Return the [X, Y] coordinate for the center point of the cell that contains the specified text.  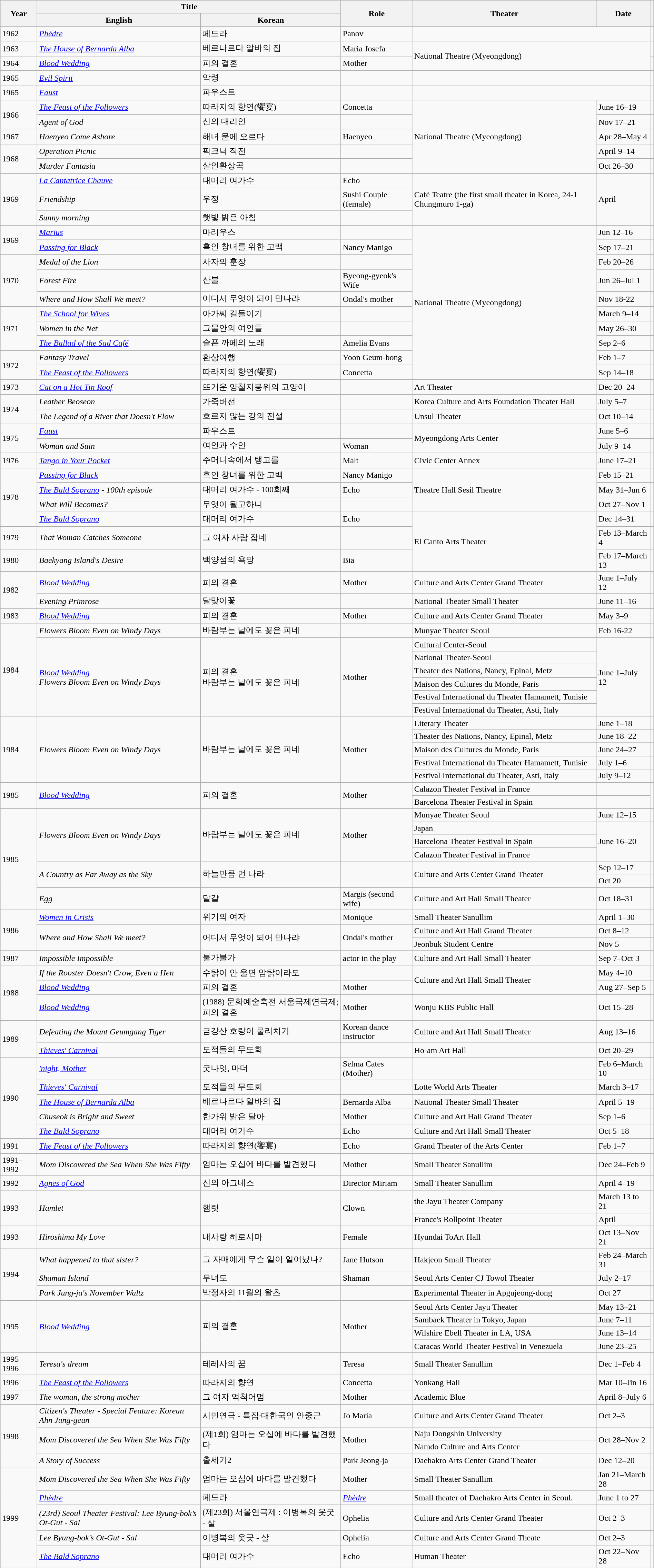
Seoul Arts Center CJ Towol Theater [504, 1278]
Bia [377, 560]
1963 [19, 48]
1987 [19, 958]
Monique [377, 917]
What Will Becomes? [119, 504]
Sep 12–17 [624, 867]
Myeongdong Arts Center [504, 438]
Teresa's dream [119, 1364]
Oct 28–Nov 2 [624, 1440]
Oct 26–30 [624, 166]
Feb 16-22 [624, 631]
'night, Mother [119, 1069]
Nov 5 [624, 944]
Evening Primrose [119, 602]
Haenyeo [377, 137]
Japan [504, 828]
Nov 18-22 [624, 299]
actor in the play [377, 958]
Aug 13–16 [624, 1031]
France's Rollpoint Theater [504, 1219]
June 5–6 [624, 431]
July 9–14 [624, 446]
Director Miriam [377, 1183]
Cultural Center-Seoul [504, 644]
June 16–19 [624, 108]
Korean dance instructor [377, 1031]
한가위 밝은 달아 [270, 1117]
흐르지 않는 강의 전설 [270, 417]
June 1–18 [624, 723]
Feb 6–March 10 [624, 1069]
수탉이 안 울면 암탉이라도 [270, 973]
Nov 17–21 [624, 122]
Hakjeon Small Theater [504, 1260]
Defeating the Mount Geumgang Tiger [119, 1031]
Ho-am Art Hall [504, 1050]
Tango in Your Pocket [119, 461]
신의 대리인 [270, 122]
April 5–19 [624, 1102]
내사랑 히로시마 [270, 1237]
Panov [377, 34]
1980 [19, 560]
Role [377, 13]
1991 [19, 1146]
April 4–19 [624, 1183]
Oct 13–Nov 21 [624, 1237]
Operation Picnic [119, 151]
Female [377, 1237]
1982 [19, 590]
Namdo Culture and Arts Center [504, 1447]
Feb 20–26 [624, 262]
June 1 to 27 [624, 1498]
Fantasy Travel [119, 358]
June 18–22 [624, 736]
1997 [19, 1397]
1995–1996 [19, 1364]
해녀 뭍에 오르다 [270, 137]
불가불가 [270, 958]
그물안의 여인들 [270, 328]
May 4–10 [624, 973]
Mar 10–Jin 16 [624, 1382]
Oct 20 [624, 881]
뜨거운 양철지붕위의 고양이 [270, 387]
Experimental Theater in Apgujeong-dong [504, 1293]
1971 [19, 328]
The Legend of a River that Doesn't Flow [119, 417]
1979 [19, 537]
Theater [504, 13]
Oct 22–Nov 28 [624, 1556]
Aug 27–Sep 5 [624, 987]
시민연극 - 특집·대한국인 안중근 [270, 1416]
The Bald Soprano - 100th episode [119, 490]
Woman [377, 446]
Date [624, 13]
Jane Hutson [377, 1260]
Yoon Geum-bong [377, 358]
Teresa [377, 1364]
햄릿 [270, 1208]
여인과 수인 [270, 446]
Sep 1–6 [624, 1117]
Blood WeddingFlowers Bloom Even on Windy Days [119, 677]
June 24–27 [624, 750]
Feb 24–March 31 [624, 1260]
Marius [119, 232]
우정 [270, 199]
1998 [19, 1436]
Friendship [119, 199]
무녀도 [270, 1278]
(1988) 문화예술축전 서울국제연극제; 피의 결혼 [270, 1008]
Caracas World Theater Festival in Venezuela [504, 1346]
Wonju KBS Public Hall [504, 1008]
Haenyeo Come Ashore [119, 137]
March 3–17 [624, 1087]
1999 [19, 1518]
Jun 12–16 [624, 232]
Cat on a Hot Tin Roof [119, 387]
1990 [19, 1098]
May 3–9 [624, 616]
Seoul Arts Center Jayu Theater [504, 1307]
July 2–17 [624, 1278]
Academic Blue [504, 1397]
Oct 10–14 [624, 417]
Maria Josefa [377, 48]
La Cantatrice Chauve [119, 181]
May 13–21 [624, 1307]
테레사의 꿈 [270, 1364]
Wilshire Ebell Theater in LA, USA [504, 1333]
June 17–21 [624, 461]
Sunny morning [119, 218]
Impossible Impossible [119, 958]
피의 결혼바람부는 날에도 꽃은 피네 [270, 677]
That Woman Catches Someone [119, 537]
1978 [19, 497]
April 1–30 [624, 917]
(제1회) 엄마는 오십에 바다를 발견했다 [270, 1440]
A Country as Far Away as the Sky [119, 874]
Forest Fire [119, 280]
Shaman [377, 1278]
픽크닉 작전 [270, 151]
May 31–Jun 6 [624, 490]
Citizen's Theater - Special Feature: Korean Ahn Jung-geun [119, 1416]
Oct 20–29 [624, 1050]
Feb 15–21 [624, 475]
Hyundai ToArt Hall [504, 1237]
Women in the Net [119, 328]
Murder Fantasia [119, 166]
June 13–14 [624, 1333]
1986 [19, 931]
Evil Spirit [119, 78]
Dec 14–31 [624, 519]
1972 [19, 365]
Dec 12–20 [624, 1460]
July 5–7 [624, 401]
산불 [270, 280]
April 9–14 [624, 151]
Oct 8–12 [624, 931]
Oct 27–Nov 1 [624, 504]
A Story of Success [119, 1460]
English [119, 20]
Feb 17–March 13 [624, 560]
박정자의 11월의 왈츠 [270, 1293]
April 8–July 6 [624, 1397]
Chuseok is Bright and Sweet [119, 1117]
1970 [19, 280]
June 11–16 [624, 602]
따라지의 향연 [270, 1382]
이병복의 옷굿 - 살 [270, 1538]
Hamlet [119, 1208]
Sep 17–21 [624, 247]
Jeonbuk Student Centre [504, 944]
Year [19, 13]
Dec 20–24 [624, 387]
1975 [19, 438]
Small theater of Daehakro Arts Center in Seoul. [504, 1498]
July 9–12 [624, 776]
주머니속에서 탱고를 [270, 461]
Lotte World Arts Theater [504, 1087]
1968 [19, 159]
Title [189, 7]
달걀 [270, 898]
Malt [377, 461]
그 여자 사람 잡네 [270, 537]
마리우스 [270, 232]
1967 [19, 137]
1973 [19, 387]
Oct 27 [624, 1293]
Jun 26–Jul 1 [624, 280]
Culture and Arts Center Grand Theate [504, 1538]
1988 [19, 993]
Sep 2–6 [624, 343]
June 12–15 [624, 815]
Agnes of God [119, 1183]
the Jayu Theater Company [504, 1202]
신의 아그네스 [270, 1183]
Hiroshima My Love [119, 1237]
Clown [377, 1208]
Baekyang Island's Desire [119, 560]
가죽버선 [270, 401]
1983 [19, 616]
굿나잇, 마더 [270, 1069]
Naju Dongshin University [504, 1433]
Sambaek Theater in Tokyo, Japan [504, 1320]
Byeong-gyeok's Wife [377, 280]
Korean [270, 20]
Yonkang Hall [504, 1382]
1994 [19, 1274]
Lee Byung-bok’s Ot-Gut - Sal [119, 1538]
대머리 여가수 - 100회째 [270, 490]
The Ballad of the Sad Café [119, 343]
Literary Theater [504, 723]
Café Teatre (the first small theater in Korea, 24-1 Chungmuro 1-ga) [504, 199]
Oct 15–28 [624, 1008]
June 23–25 [624, 1346]
달맞이꽃 [270, 602]
El Canto Arts Theater [504, 542]
July 1–6 [624, 763]
Daehakro Arts Center Grand Theater [504, 1460]
May 26–30 [624, 328]
살인환상곡 [270, 166]
Human Theater [504, 1556]
March 13 to 21 [624, 1202]
1976 [19, 461]
사자의 훈장 [270, 262]
June 7–11 [624, 1320]
무엇이 될고하니 [270, 504]
Dec 24–Feb 9 [624, 1164]
금강산 호랑이 물리치기 [270, 1031]
1991–1992 [19, 1164]
Woman and Suin [119, 446]
(23rd) Seoul Theater Festival: Lee Byung-bok’s Ot-Gut - Sal [119, 1518]
Oct 18–31 [624, 898]
Sushi Couple (female) [377, 199]
Park Jeong-ja [377, 1460]
1974 [19, 409]
June 16–20 [624, 841]
환상여행 [270, 358]
Civic Center Annex [504, 461]
1996 [19, 1382]
Women in Crisis [119, 917]
Jo Maria [377, 1416]
Unsul Theater [504, 417]
Oct 5–18 [624, 1131]
1964 [19, 63]
슬픈 까페의 노래 [270, 343]
그 여자 억척어멈 [270, 1397]
The School for Wives [119, 314]
1989 [19, 1039]
햇빛 밝은 아침 [270, 218]
Jan 21–March 28 [624, 1479]
위기의 여자 [270, 917]
Art Theater [504, 387]
Medal of the Lion [119, 262]
악령 [270, 78]
Margis (second wife) [377, 898]
Park Jung-ja's November Waltz [119, 1293]
Sep 14–18 [624, 373]
Dec 1–Feb 4 [624, 1364]
Bernarda Alba [377, 1102]
Sep 7–Oct 3 [624, 958]
백양섬의 욕망 [270, 560]
아가씨 길들이기 [270, 314]
Shaman Island [119, 1278]
The woman, the strong mother [119, 1397]
1992 [19, 1183]
1995 [19, 1327]
What happened to that sister? [119, 1260]
출세기2 [270, 1460]
Agent of God [119, 122]
Leather Beoseon [119, 401]
Egg [119, 898]
Feb 13–March 4 [624, 537]
Theatre Hall Sesil Theatre [504, 490]
Korea Culture and Arts Foundation Theater Hall [504, 401]
Amelia Evans [377, 343]
Grand Theater of the Arts Center [504, 1146]
If the Rooster Doesn't Crow, Even a Hen [119, 973]
Apr 28–May 4 [624, 137]
Selma Cates (Mother) [377, 1069]
(제23회) 서울연극제 : 이병복의 옷굿 - 살 [270, 1518]
National Theater-Seoul [504, 657]
1966 [19, 115]
그 자매에게 무슨 일이 일어났나? [270, 1260]
1962 [19, 34]
하늘만큼 먼 나라 [270, 874]
March 9–14 [624, 314]
